Capture the cell that displays the provided text and extract its (X, Y) central coordinate. 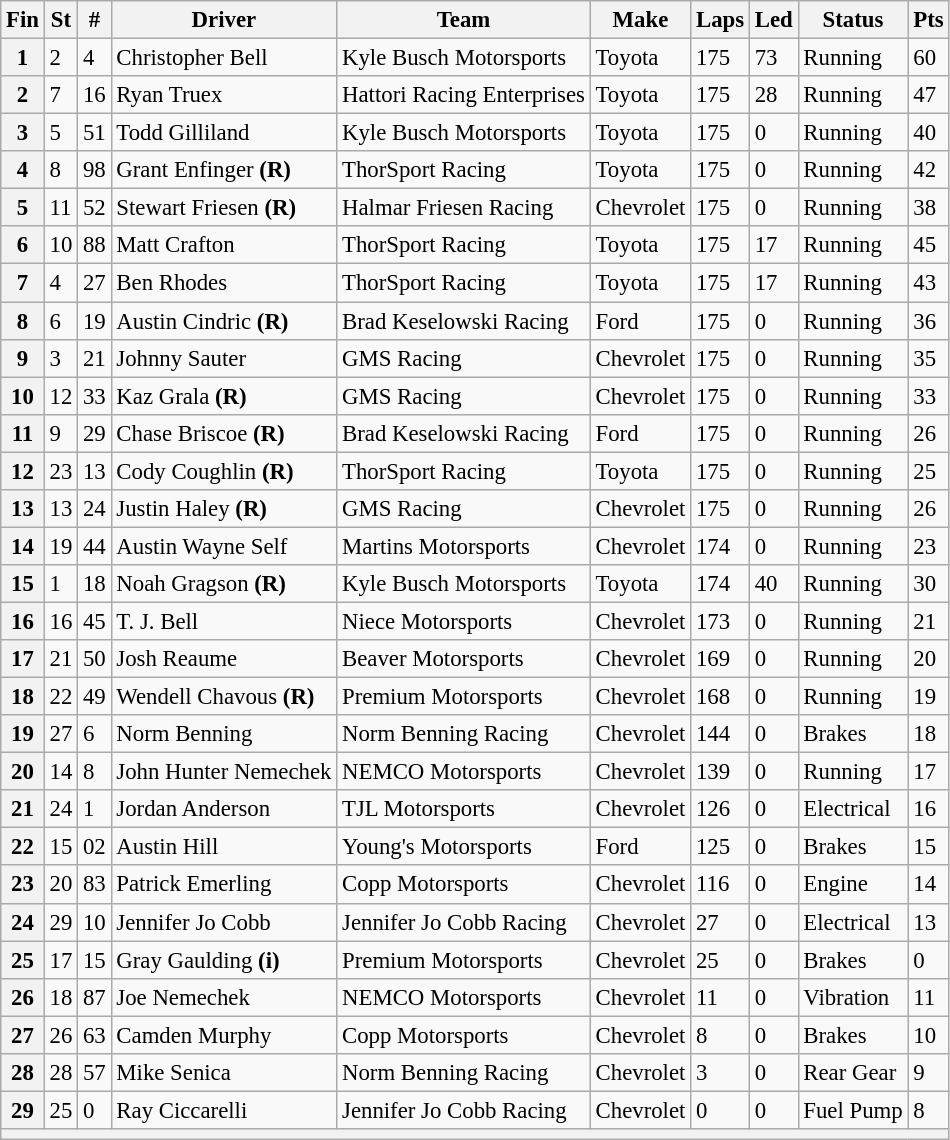
Austin Hill (224, 847)
Beaver Motorsports (464, 659)
Grant Enfinger (R) (224, 170)
Rear Gear (853, 1073)
TJL Motorsports (464, 809)
Kaz Grala (R) (224, 396)
T. J. Bell (224, 621)
Joe Nemechek (224, 997)
Cody Coughlin (R) (224, 471)
47 (928, 95)
173 (720, 621)
Fin (23, 20)
169 (720, 659)
Status (853, 20)
52 (94, 208)
Led (774, 20)
Johnny Sauter (224, 358)
Young's Motorsports (464, 847)
Wendell Chavous (R) (224, 697)
144 (720, 734)
Chase Briscoe (R) (224, 433)
Vibration (853, 997)
Ray Ciccarelli (224, 1110)
Patrick Emerling (224, 885)
Ben Rhodes (224, 283)
30 (928, 584)
60 (928, 58)
139 (720, 772)
44 (94, 546)
Pts (928, 20)
36 (928, 321)
Driver (224, 20)
Justin Haley (R) (224, 509)
35 (928, 358)
St (60, 20)
98 (94, 170)
Christopher Bell (224, 58)
43 (928, 283)
Team (464, 20)
87 (94, 997)
Ryan Truex (224, 95)
02 (94, 847)
125 (720, 847)
Niece Motorsports (464, 621)
126 (720, 809)
Laps (720, 20)
51 (94, 133)
Mike Senica (224, 1073)
Todd Gilliland (224, 133)
50 (94, 659)
49 (94, 697)
Make (640, 20)
Stewart Friesen (R) (224, 208)
Camden Murphy (224, 1035)
38 (928, 208)
# (94, 20)
Hattori Racing Enterprises (464, 95)
John Hunter Nemechek (224, 772)
Noah Gragson (R) (224, 584)
116 (720, 885)
Austin Wayne Self (224, 546)
Austin Cindric (R) (224, 321)
83 (94, 885)
42 (928, 170)
63 (94, 1035)
Halmar Friesen Racing (464, 208)
Jennifer Jo Cobb (224, 922)
Gray Gaulding (i) (224, 960)
73 (774, 58)
Fuel Pump (853, 1110)
Norm Benning (224, 734)
Josh Reaume (224, 659)
Engine (853, 885)
Matt Crafton (224, 245)
Martins Motorsports (464, 546)
88 (94, 245)
Jordan Anderson (224, 809)
57 (94, 1073)
168 (720, 697)
